Locate the cell with the specified text and output its [X, Y] center coordinate. 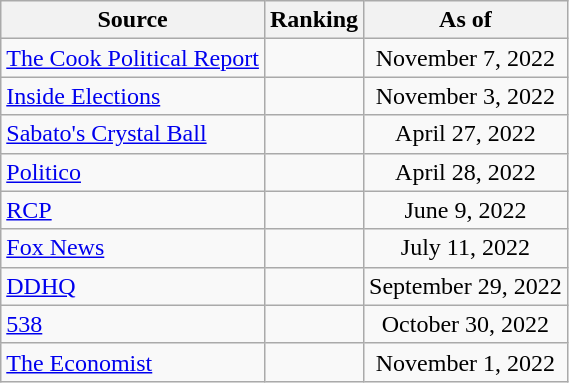
July 11, 2022 [466, 248]
April 27, 2022 [466, 134]
RCP [133, 210]
November 1, 2022 [466, 362]
September 29, 2022 [466, 286]
November 7, 2022 [466, 58]
The Cook Political Report [133, 58]
November 3, 2022 [466, 96]
As of [466, 20]
Fox News [133, 248]
The Economist [133, 362]
April 28, 2022 [466, 172]
Ranking [314, 20]
Sabato's Crystal Ball [133, 134]
538 [133, 324]
DDHQ [133, 286]
Politico [133, 172]
Inside Elections [133, 96]
Source [133, 20]
October 30, 2022 [466, 324]
June 9, 2022 [466, 210]
